Detect which cell encompasses the target text, then output its (X, Y) center coordinate. 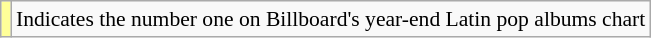
Indicates the number one on Billboard's year-end Latin pop albums chart (330, 19)
